Provide the [x, y] coordinate of the cell's center where the given text is located.  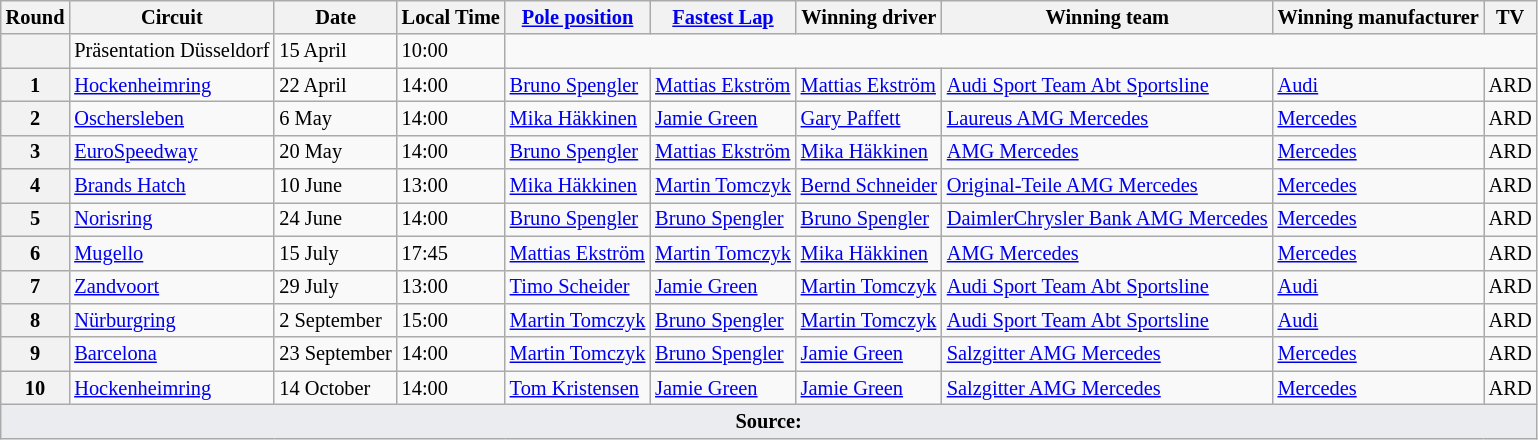
Zandvoort [172, 287]
8 [36, 320]
Laureus AMG Mercedes [1108, 118]
23 September [335, 354]
Original-Teile AMG Mercedes [1108, 186]
Local Time [451, 17]
Source: [769, 421]
24 June [335, 219]
10:00 [451, 51]
6 May [335, 118]
Mugello [172, 253]
3 [36, 152]
4 [36, 186]
2 September [335, 320]
Barcelona [172, 354]
Timo Scheider [578, 287]
Round [36, 17]
DaimlerChrysler Bank AMG Mercedes [1108, 219]
Gary Paffett [869, 118]
15 April [335, 51]
10 June [335, 186]
Oschersleben [172, 118]
10 [36, 388]
TV [1510, 17]
5 [36, 219]
EuroSpeedway [172, 152]
6 [36, 253]
17:45 [451, 253]
Winning manufacturer [1378, 17]
Winning team [1108, 17]
Fastest Lap [722, 17]
Brands Hatch [172, 186]
9 [36, 354]
15:00 [451, 320]
14 October [335, 388]
7 [36, 287]
Nürburgring [172, 320]
Tom Kristensen [578, 388]
Norisring [172, 219]
2 [36, 118]
Winning driver [869, 17]
1 [36, 85]
Date [335, 17]
Bernd Schneider [869, 186]
Circuit [172, 17]
Präsentation Düsseldorf [172, 51]
Pole position [578, 17]
29 July [335, 287]
22 April [335, 85]
15 July [335, 253]
20 May [335, 152]
